Determine the (x, y) coordinate at the center of the cell enclosing the given text.  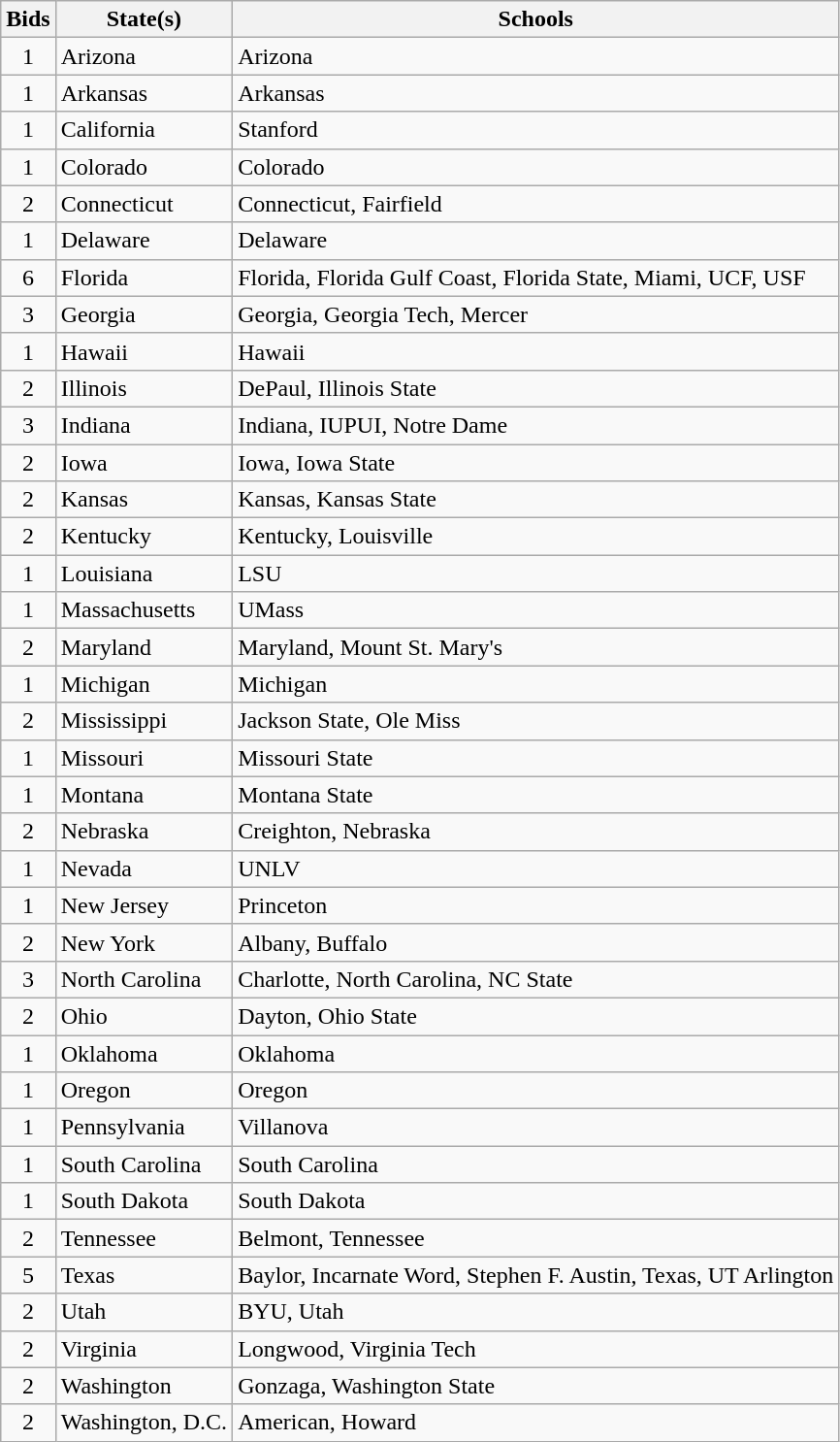
DePaul, Illinois State (535, 388)
Villanova (535, 1128)
Florida, Florida Gulf Coast, Florida State, Miami, UCF, USF (535, 278)
Virginia (144, 1349)
Longwood, Virginia Tech (535, 1349)
Belmont, Tennessee (535, 1238)
Nebraska (144, 832)
Washington, D.C. (144, 1423)
Montana State (535, 795)
Kansas, Kansas State (535, 500)
Iowa (144, 463)
North Carolina (144, 979)
Missouri State (535, 758)
Charlotte, North Carolina, NC State (535, 979)
Missouri (144, 758)
Kansas (144, 500)
Maryland (144, 647)
Massachusetts (144, 610)
UNLV (535, 868)
Georgia (144, 314)
Schools (535, 19)
Illinois (144, 388)
New Jersey (144, 905)
Indiana, IUPUI, Notre Dame (535, 425)
California (144, 130)
Albany, Buffalo (535, 942)
Gonzaga, Washington State (535, 1386)
Connecticut (144, 204)
Montana (144, 795)
Texas (144, 1275)
Utah (144, 1312)
Kentucky, Louisville (535, 537)
Indiana (144, 425)
Kentucky (144, 537)
Iowa, Iowa State (535, 463)
Washington (144, 1386)
Creighton, Nebraska (535, 832)
Ohio (144, 1016)
Tennessee (144, 1238)
Stanford (535, 130)
Maryland, Mount St. Mary's (535, 647)
5 (28, 1275)
Dayton, Ohio State (535, 1016)
State(s) (144, 19)
Jackson State, Ole Miss (535, 721)
Princeton (535, 905)
Louisiana (144, 574)
BYU, Utah (535, 1312)
Pennsylvania (144, 1128)
UMass (535, 610)
Connecticut, Fairfield (535, 204)
Mississippi (144, 721)
LSU (535, 574)
Georgia, Georgia Tech, Mercer (535, 314)
American, Howard (535, 1423)
Nevada (144, 868)
New York (144, 942)
6 (28, 278)
Bids (28, 19)
Florida (144, 278)
Baylor, Incarnate Word, Stephen F. Austin, Texas, UT Arlington (535, 1275)
